From the cell containing the given text, extract its center point as (x, y) coordinate. 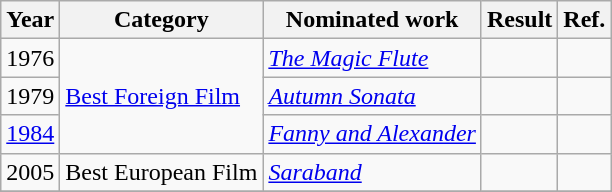
Best European Film (162, 172)
Best Foreign Film (162, 96)
1984 (30, 134)
2005 (30, 172)
Year (30, 20)
Ref. (584, 20)
1979 (30, 96)
1976 (30, 58)
Nominated work (372, 20)
Autumn Sonata (372, 96)
Saraband (372, 172)
Fanny and Alexander (372, 134)
Result (519, 20)
Category (162, 20)
The Magic Flute (372, 58)
